For the text-containing cell, return its midpoint in (x, y) coordinate format. 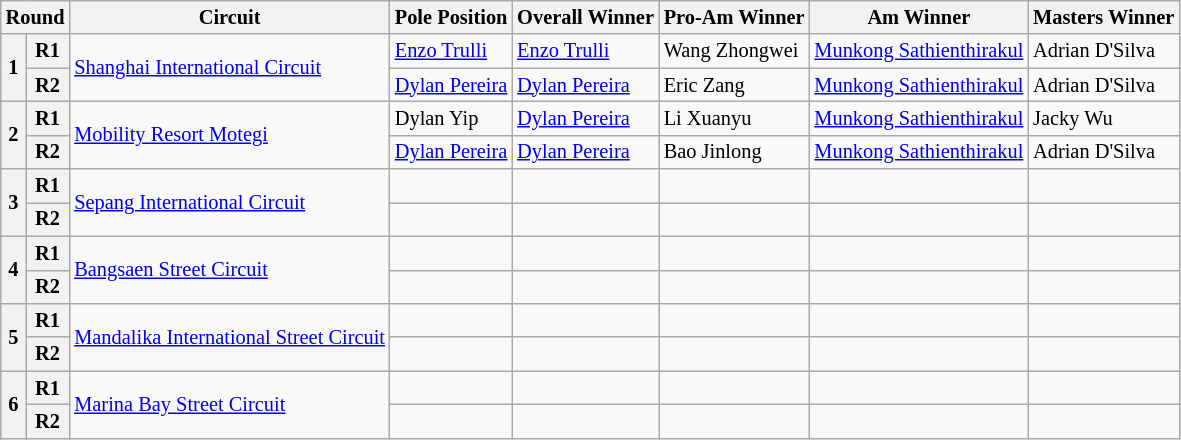
Jacky Wu (1104, 118)
5 (14, 336)
Shanghai International Circuit (230, 68)
Wang Zhongwei (734, 51)
Bangsaen Street Circuit (230, 270)
2 (14, 134)
Marina Bay Street Circuit (230, 404)
Li Xuanyu (734, 118)
Pro-Am Winner (734, 17)
Masters Winner (1104, 17)
Am Winner (920, 17)
Dylan Yip (451, 118)
1 (14, 68)
Round (36, 17)
Sepang International Circuit (230, 202)
6 (14, 404)
4 (14, 270)
Mobility Resort Motegi (230, 134)
Eric Zang (734, 85)
Mandalika International Street Circuit (230, 336)
Circuit (230, 17)
Bao Jinlong (734, 152)
Overall Winner (586, 17)
3 (14, 202)
Pole Position (451, 17)
